Identify which cell holds the provided text, then report its (x, y) central coordinate. 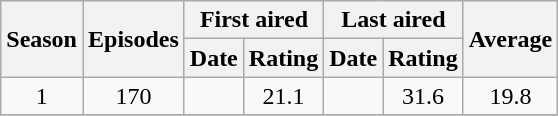
1 (42, 96)
Episodes (133, 39)
First aired (254, 20)
170 (133, 96)
Season (42, 39)
Last aired (394, 20)
21.1 (283, 96)
19.8 (510, 96)
Average (510, 39)
31.6 (423, 96)
